Locate the cell with the specified text and output its (X, Y) center coordinate. 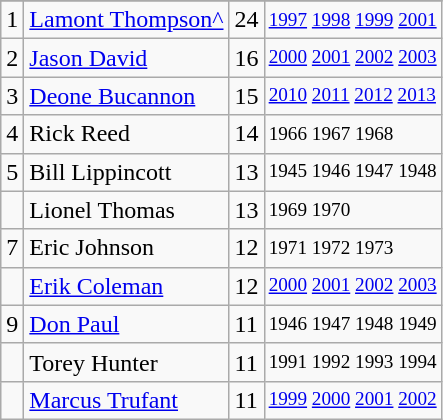
2 (12, 58)
1946 1947 1948 1949 (352, 324)
Lamont Thompson^ (126, 20)
14 (246, 134)
Don Paul (126, 324)
1971 1972 1973 (352, 248)
1966 1967 1968 (352, 134)
Rick Reed (126, 134)
2010 2011 2012 2013 (352, 96)
1969 1970 (352, 210)
1991 1992 1993 1994 (352, 362)
16 (246, 58)
Jason David (126, 58)
9 (12, 324)
Bill Lippincott (126, 172)
5 (12, 172)
1 (12, 20)
7 (12, 248)
4 (12, 134)
Erik Coleman (126, 286)
24 (246, 20)
Eric Johnson (126, 248)
1945 1946 1947 1948 (352, 172)
3 (12, 96)
Deone Bucannon (126, 96)
Marcus Trufant (126, 400)
1999 2000 2001 2002 (352, 400)
Torey Hunter (126, 362)
1997 1998 1999 2001 (352, 20)
15 (246, 96)
Lionel Thomas (126, 210)
